Identify which cell holds the provided text, then report its [X, Y] central coordinate. 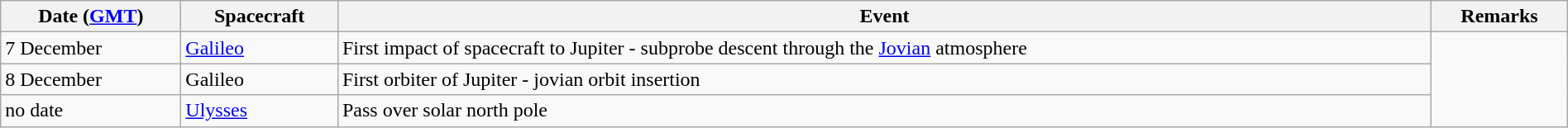
Date (GMT) [91, 17]
First impact of spacecraft to Jupiter - subprobe descent through the Jovian atmosphere [884, 48]
7 December [91, 48]
8 December [91, 79]
Spacecraft [260, 17]
Pass over solar north pole [884, 111]
Event [884, 17]
Remarks [1500, 17]
no date [91, 111]
Ulysses [260, 111]
First orbiter of Jupiter - jovian orbit insertion [884, 79]
